Return the [x, y] coordinate for the center point of the cell that contains the specified text.  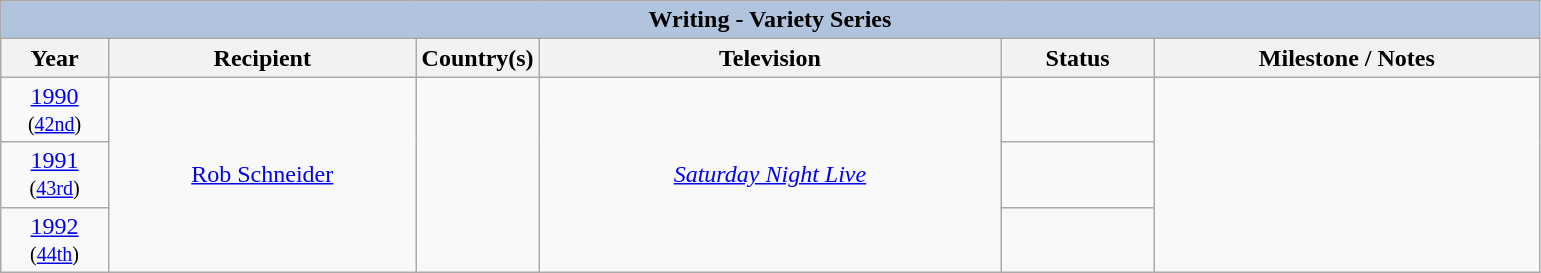
Milestone / Notes [1346, 58]
Writing - Variety Series [770, 20]
Status [1078, 58]
1991(43rd) [55, 174]
Recipient [262, 58]
Saturday Night Live [770, 174]
1992(44th) [55, 240]
Year [55, 58]
Country(s) [478, 58]
1990(42nd) [55, 110]
Television [770, 58]
Rob Schneider [262, 174]
